From the cell containing the given text, extract its center point as (X, Y) coordinate. 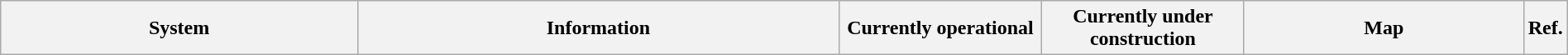
Currently operational (939, 28)
Ref. (1545, 28)
Map (1384, 28)
Information (598, 28)
System (179, 28)
Currently under construction (1143, 28)
